Determine the [x, y] coordinate at the center of the cell enclosing the given text.  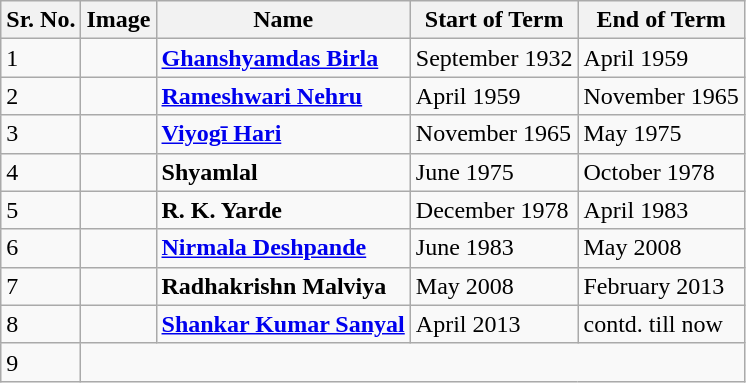
Radhakrishn Malviya [283, 286]
Viyogī Hari [283, 134]
June 1983 [494, 248]
October 1978 [661, 172]
4 [41, 172]
9 [41, 362]
2 [41, 96]
Rameshwari Nehru [283, 96]
December 1978 [494, 210]
April 2013 [494, 324]
3 [41, 134]
April 1983 [661, 210]
8 [41, 324]
June 1975 [494, 172]
Sr. No. [41, 20]
7 [41, 286]
Ghanshyamdas Birla [283, 58]
5 [41, 210]
Start of Term [494, 20]
Image [118, 20]
contd. till now [661, 324]
February 2013 [661, 286]
R. K. Yarde [283, 210]
6 [41, 248]
Shyamlal [283, 172]
Nirmala Deshpande [283, 248]
May 1975 [661, 134]
Name [283, 20]
Shankar Kumar Sanyal [283, 324]
End of Term [661, 20]
1 [41, 58]
September 1932 [494, 58]
